Locate the cell with the specified text and output its [X, Y] center coordinate. 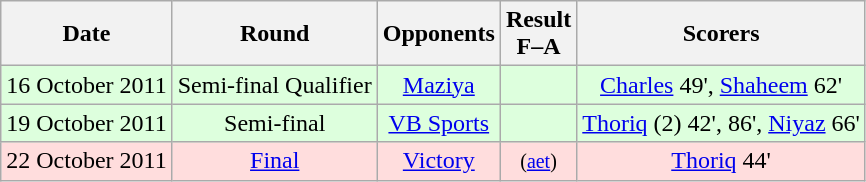
Maziya [438, 85]
Round [274, 34]
Final [274, 161]
Scorers [722, 34]
Opponents [438, 34]
22 October 2011 [86, 161]
Semi-final Qualifier [274, 85]
Semi-final [274, 123]
16 October 2011 [86, 85]
Charles 49', Shaheem 62' [722, 85]
(aet) [538, 161]
19 October 2011 [86, 123]
Thoriq (2) 42', 86', Niyaz 66' [722, 123]
Victory [438, 161]
ResultF–A [538, 34]
Date [86, 34]
Thoriq 44' [722, 161]
VB Sports [438, 123]
